From the cell containing the given text, extract its center point as [x, y] coordinate. 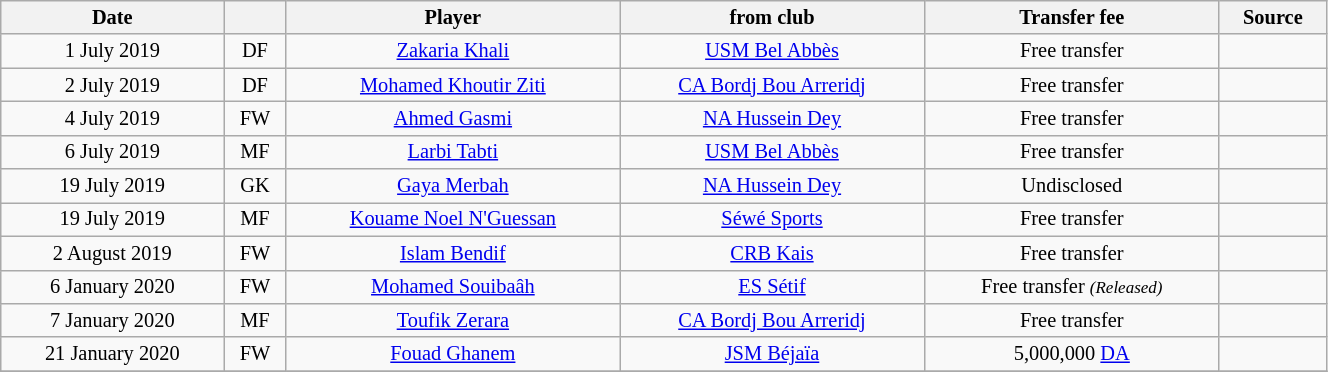
GK [255, 186]
Mohamed Khoutir Ziti [453, 85]
Transfer fee [1072, 17]
Islam Bendif [453, 253]
Ahmed Gasmi [453, 118]
5,000,000 DA [1072, 354]
Toufik Zerara [453, 320]
6 January 2020 [112, 287]
Fouad Ghanem [453, 354]
6 July 2019 [112, 152]
Zakaria Khali [453, 51]
Free transfer (Released) [1072, 287]
7 January 2020 [112, 320]
2 August 2019 [112, 253]
Date [112, 17]
21 January 2020 [112, 354]
CRB Kais [772, 253]
2 July 2019 [112, 85]
4 July 2019 [112, 118]
Player [453, 17]
Source [1272, 17]
Larbi Tabti [453, 152]
Kouame Noel N'Guessan [453, 219]
1 July 2019 [112, 51]
JSM Béjaïa [772, 354]
Séwé Sports [772, 219]
Mohamed Souibaâh [453, 287]
ES Sétif [772, 287]
Gaya Merbah [453, 186]
from club [772, 17]
Undisclosed [1072, 186]
